Extract the [X, Y] coordinate from the center of the cell holding the provided text.  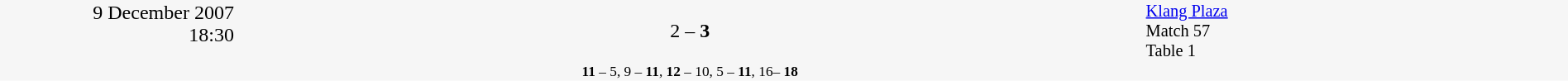
2 – 3 [690, 31]
11 – 5, 9 – 11, 12 – 10, 5 – 11, 16– 18 [690, 71]
Klang PlazaMatch 57Table 1 [1356, 31]
9 December 200718:30 [117, 40]
